Provide the [X, Y] coordinate of the cell's center where the given text is located.  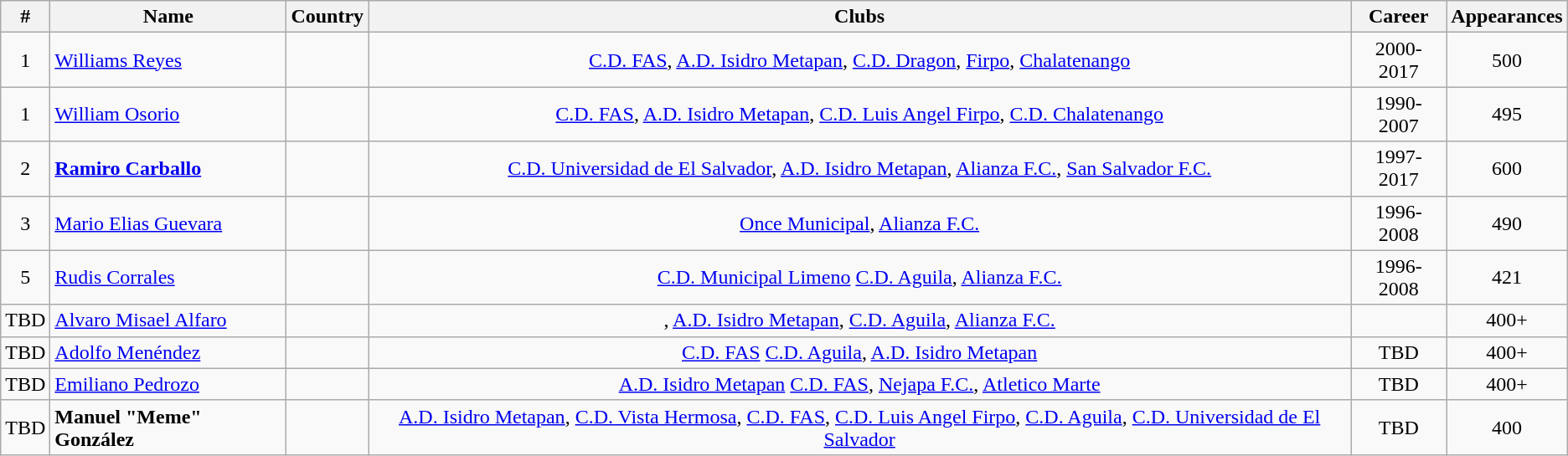
C.D. FAS, A.D. Isidro Metapan, C.D. Luis Angel Firpo, C.D. Chalatenango [859, 114]
400 [1507, 427]
C.D. Universidad de El Salvador, A.D. Isidro Metapan, Alianza F.C., San Salvador F.C. [859, 169]
1997-2017 [1399, 169]
2000-2017 [1399, 60]
Williams Reyes [168, 60]
Clubs [859, 17]
2 [25, 169]
Emiliano Pedrozo [168, 384]
Appearances [1507, 17]
Manuel "Meme" González [168, 427]
421 [1507, 278]
C.D. Municipal Limeno C.D. Aguila, Alianza F.C. [859, 278]
500 [1507, 60]
Career [1399, 17]
A.D. Isidro Metapan, C.D. Vista Hermosa, C.D. FAS, C.D. Luis Angel Firpo, C.D. Aguila, C.D. Universidad de El Salvador [859, 427]
5 [25, 278]
Ramiro Carballo [168, 169]
Mario Elias Guevara [168, 223]
C.D. FAS C.D. Aguila, A.D. Isidro Metapan [859, 352]
3 [25, 223]
C.D. FAS, A.D. Isidro Metapan, C.D. Dragon, Firpo, Chalatenango [859, 60]
495 [1507, 114]
Adolfo Menéndez [168, 352]
, A.D. Isidro Metapan, C.D. Aguila, Alianza F.C. [859, 320]
1990-2007 [1399, 114]
490 [1507, 223]
# [25, 17]
Rudis Corrales [168, 278]
Once Municipal, Alianza F.C. [859, 223]
Alvaro Misael Alfaro [168, 320]
Name [168, 17]
600 [1507, 169]
A.D. Isidro Metapan C.D. FAS, Nejapa F.C., Atletico Marte [859, 384]
William Osorio [168, 114]
Country [328, 17]
